Output the (x, y) coordinate of the center of the cell containing the given text.  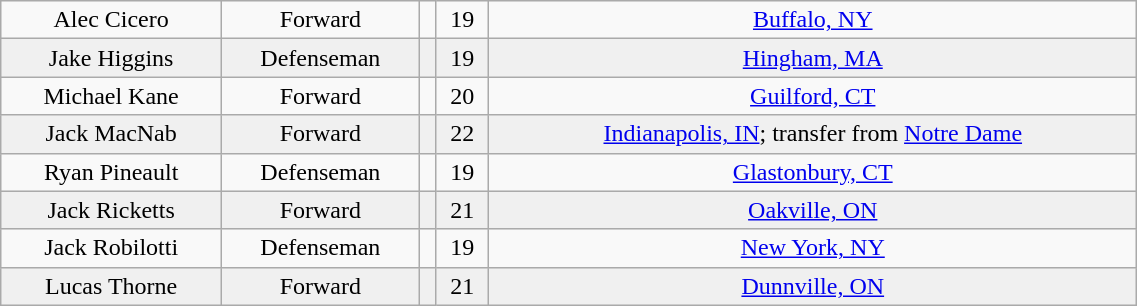
Glastonbury, CT (813, 172)
Jack MacNab (112, 134)
Jack Ricketts (112, 210)
Alec Cicero (112, 20)
Indianapolis, IN; transfer from Notre Dame (813, 134)
Ryan Pineault (112, 172)
Jack Robilotti (112, 248)
New York, NY (813, 248)
Hingham, MA (813, 58)
Jake Higgins (112, 58)
Dunnville, ON (813, 286)
Michael Kane (112, 96)
20 (462, 96)
22 (462, 134)
Buffalo, NY (813, 20)
Lucas Thorne (112, 286)
Guilford, CT (813, 96)
Oakville, ON (813, 210)
